From the cell containing the given text, extract its center point as [X, Y] coordinate. 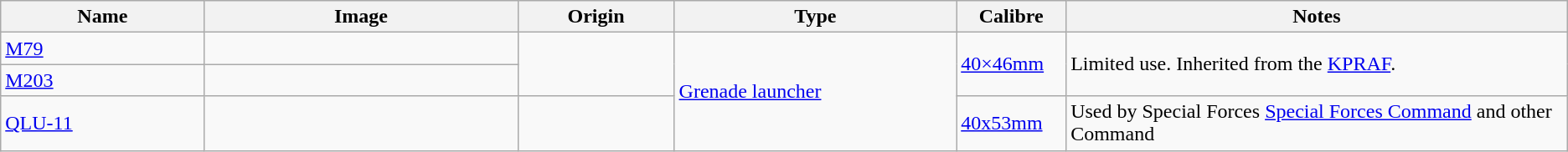
Used by Special Forces Special Forces Command and other Command [1317, 124]
Limited use. Inherited from the KPRAF. [1317, 64]
Type [816, 17]
Name [102, 17]
QLU-11 [102, 124]
Grenade launcher [816, 92]
Origin [596, 17]
M203 [102, 80]
Calibre [1012, 17]
Notes [1317, 17]
40x53mm [1012, 124]
Image [361, 17]
40×46mm [1012, 64]
M79 [102, 48]
